Extract the [x, y] coordinate from the center of the cell holding the provided text.  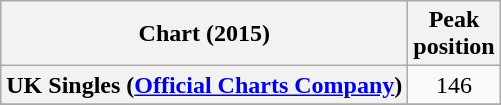
Chart (2015) [204, 34]
146 [454, 85]
Peakposition [454, 34]
UK Singles (Official Charts Company) [204, 85]
